Find where the given text appears and provide that cell's center as (x, y) coordinate. 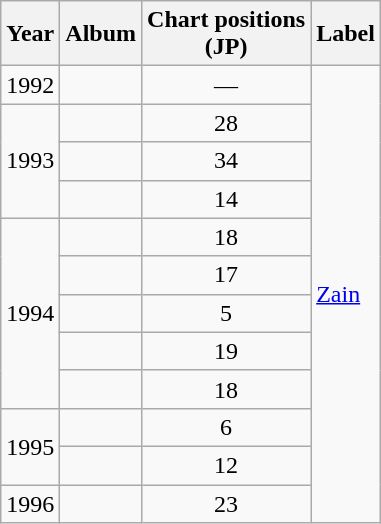
34 (226, 161)
Album (101, 34)
1993 (30, 161)
28 (226, 123)
19 (226, 351)
12 (226, 465)
Label (346, 34)
1995 (30, 446)
Year (30, 34)
1996 (30, 503)
1994 (30, 313)
5 (226, 313)
6 (226, 427)
Zain (346, 294)
1992 (30, 85)
17 (226, 275)
14 (226, 199)
Chart positions(JP) (226, 34)
23 (226, 503)
— (226, 85)
